Detect which cell encompasses the target text, then output its [X, Y] center coordinate. 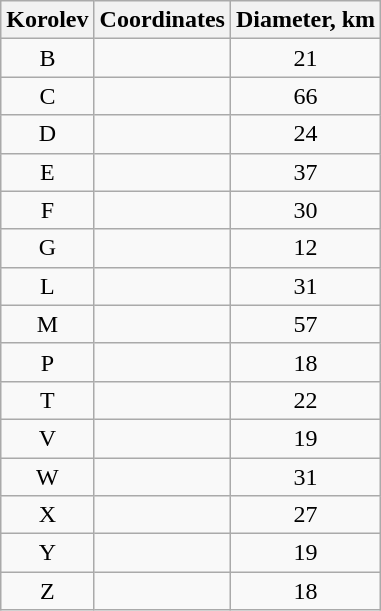
24 [305, 134]
C [48, 96]
W [48, 477]
P [48, 362]
V [48, 438]
27 [305, 515]
X [48, 515]
G [48, 248]
37 [305, 172]
D [48, 134]
21 [305, 58]
L [48, 286]
Diameter, km [305, 20]
F [48, 210]
M [48, 324]
22 [305, 400]
30 [305, 210]
Korolev [48, 20]
T [48, 400]
E [48, 172]
Z [48, 591]
12 [305, 248]
57 [305, 324]
Y [48, 553]
66 [305, 96]
B [48, 58]
Coordinates [162, 20]
